Locate the cell with the specified text and output its [x, y] center coordinate. 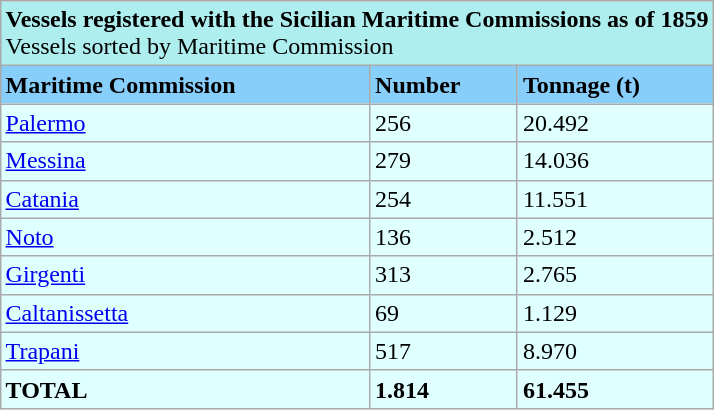
Maritime Commission [185, 85]
136 [444, 237]
517 [444, 351]
Tonnage (t) [616, 85]
TOTAL [185, 389]
Noto [185, 237]
279 [444, 161]
Caltanissetta [185, 313]
Palermo [185, 123]
20.492 [616, 123]
11.551 [616, 199]
2.512 [616, 237]
254 [444, 199]
Number [444, 85]
69 [444, 313]
2.765 [616, 275]
Messina [185, 161]
1.129 [616, 313]
256 [444, 123]
1.814 [444, 389]
Catania [185, 199]
8.970 [616, 351]
61.455 [616, 389]
Vessels registered with the Sicilian Maritime Commissions as of 1859Vessels sorted by Maritime Commission [357, 34]
313 [444, 275]
14.036 [616, 161]
Trapani [185, 351]
Girgenti [185, 275]
